Pinpoint the cell where the given text exists, returning its [X, Y] midpoint coordinate. 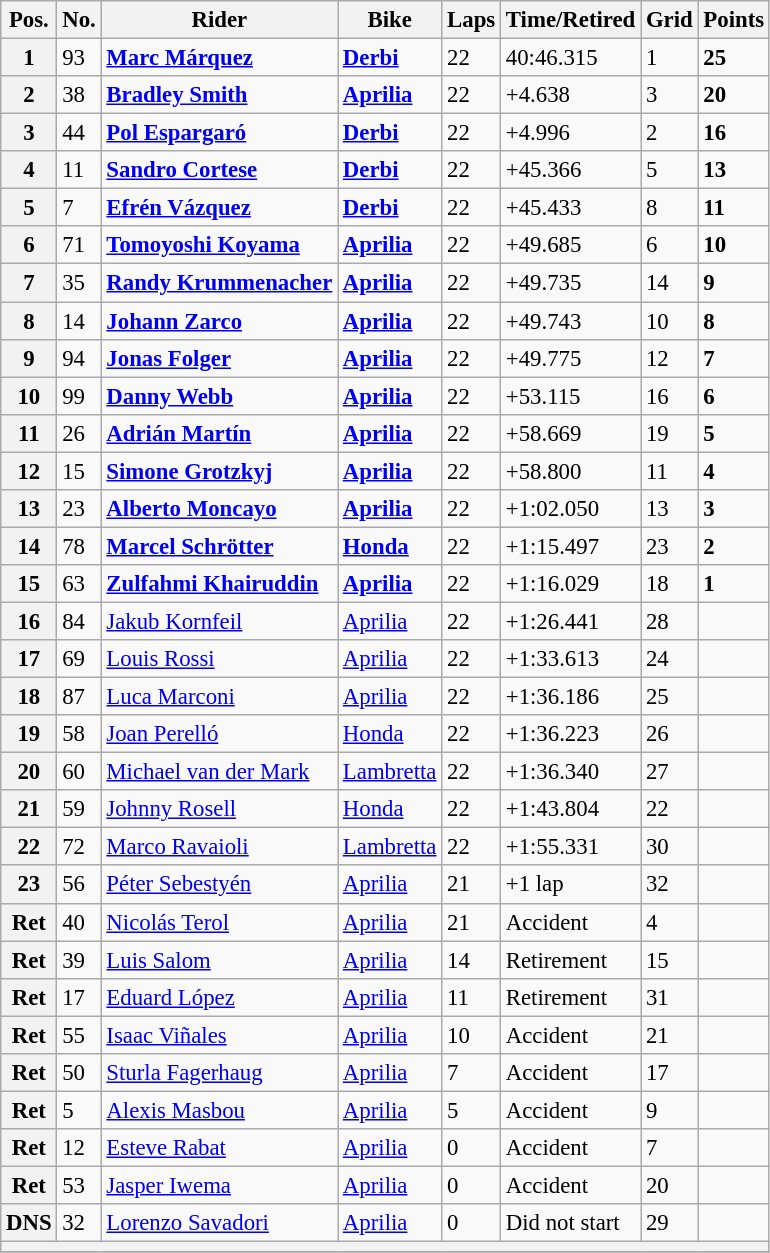
99 [79, 396]
Randy Krummenacher [220, 283]
Jakub Kornfeil [220, 621]
Luis Salom [220, 960]
84 [79, 621]
+4.638 [571, 95]
Péter Sebestyén [220, 885]
+1:43.804 [571, 809]
31 [670, 997]
93 [79, 58]
+49.743 [571, 321]
Pol Espargaró [220, 133]
+1:36.340 [571, 772]
78 [79, 546]
Michael van der Mark [220, 772]
Zulfahmi Khairuddin [220, 584]
Nicolás Terol [220, 922]
+49.775 [571, 358]
+1:16.029 [571, 584]
27 [670, 772]
38 [79, 95]
Bradley Smith [220, 95]
94 [79, 358]
40:46.315 [571, 58]
+1:15.497 [571, 546]
63 [79, 584]
+49.735 [571, 283]
59 [79, 809]
28 [670, 621]
+1:02.050 [571, 509]
Johnny Rosell [220, 809]
+1:33.613 [571, 659]
+1:26.441 [571, 621]
53 [79, 1185]
+58.800 [571, 471]
DNS [29, 1223]
35 [79, 283]
+49.685 [571, 245]
87 [79, 697]
24 [670, 659]
50 [79, 1073]
60 [79, 772]
Marco Ravaioli [220, 847]
Marc Márquez [220, 58]
71 [79, 245]
Did not start [571, 1223]
Time/Retired [571, 20]
Simone Grotzkyj [220, 471]
30 [670, 847]
Joan Perelló [220, 734]
Marcel Schrötter [220, 546]
No. [79, 20]
+4.996 [571, 133]
Tomoyoshi Koyama [220, 245]
Points [734, 20]
Sturla Fagerhaug [220, 1073]
Sandro Cortese [220, 170]
29 [670, 1223]
+1 lap [571, 885]
+58.669 [571, 433]
58 [79, 734]
44 [79, 133]
Efrén Vázquez [220, 208]
Pos. [29, 20]
Laps [472, 20]
Alexis Masbou [220, 1110]
Bike [390, 20]
Isaac Viñales [220, 1035]
Jonas Folger [220, 358]
40 [79, 922]
+53.115 [571, 396]
+45.433 [571, 208]
55 [79, 1035]
Alberto Moncayo [220, 509]
+1:55.331 [571, 847]
72 [79, 847]
39 [79, 960]
+1:36.223 [571, 734]
Jasper Iwema [220, 1185]
Lorenzo Savadori [220, 1223]
Johann Zarco [220, 321]
+45.366 [571, 170]
Adrián Martín [220, 433]
Luca Marconi [220, 697]
69 [79, 659]
Rider [220, 20]
Louis Rossi [220, 659]
Eduard López [220, 997]
+1:36.186 [571, 697]
56 [79, 885]
Esteve Rabat [220, 1148]
Grid [670, 20]
Danny Webb [220, 396]
